Return the (X, Y) coordinate for the center point of the cell that contains the specified text.  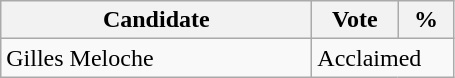
Gilles Meloche (156, 58)
Candidate (156, 20)
Acclaimed (383, 58)
% (426, 20)
Vote (355, 20)
